Search for the cell housing the specified text and yield its [X, Y] center coordinate. 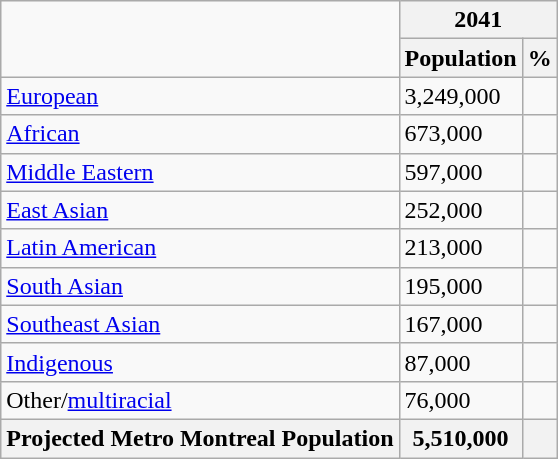
2041 [478, 20]
Projected Metro Montreal Population [200, 438]
Middle Eastern [200, 172]
European [200, 96]
195,000 [460, 286]
South Asian [200, 286]
5,510,000 [460, 438]
Latin American [200, 248]
Other/multiracial [200, 400]
% [540, 58]
Indigenous [200, 362]
213,000 [460, 248]
76,000 [460, 400]
Southeast Asian [200, 324]
252,000 [460, 210]
597,000 [460, 172]
3,249,000 [460, 96]
African [200, 134]
167,000 [460, 324]
87,000 [460, 362]
673,000 [460, 134]
East Asian [200, 210]
Population [460, 58]
